Determine the [X, Y] coordinate at the center of the cell enclosing the given text.  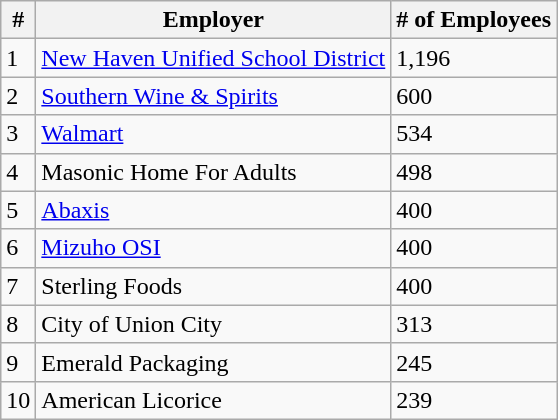
7 [18, 286]
# of Employees [474, 20]
Sterling Foods [214, 286]
239 [474, 400]
City of Union City [214, 324]
Walmart [214, 134]
600 [474, 96]
9 [18, 362]
New Haven Unified School District [214, 58]
313 [474, 324]
3 [18, 134]
6 [18, 248]
Southern Wine & Spirits [214, 96]
5 [18, 210]
245 [474, 362]
1 [18, 58]
1,196 [474, 58]
498 [474, 172]
4 [18, 172]
Emerald Packaging [214, 362]
Mizuho OSI [214, 248]
Abaxis [214, 210]
Masonic Home For Adults [214, 172]
10 [18, 400]
534 [474, 134]
2 [18, 96]
Employer [214, 20]
# [18, 20]
8 [18, 324]
American Licorice [214, 400]
